From the cell containing the given text, extract its center point as (x, y) coordinate. 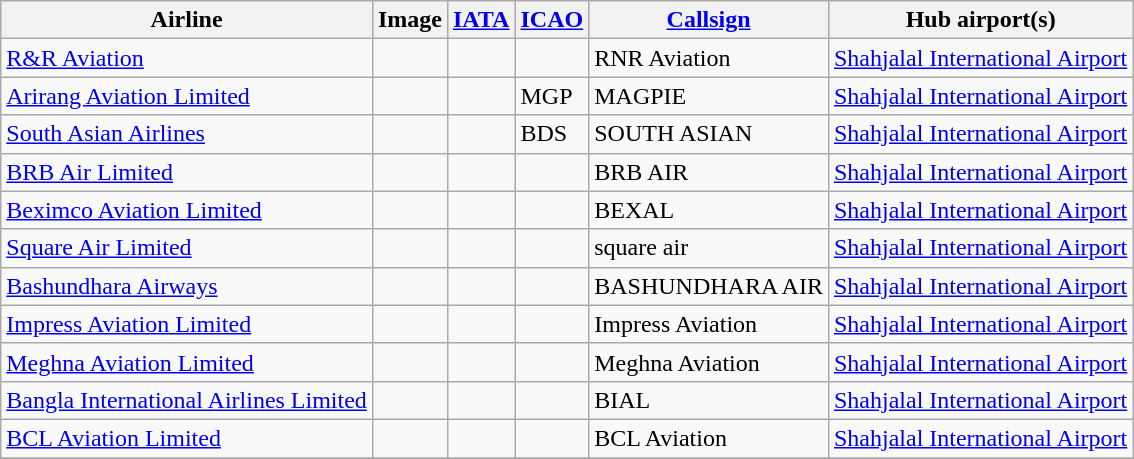
RNR Aviation (709, 58)
square air (709, 248)
Arirang Aviation Limited (187, 96)
South Asian Airlines (187, 134)
Callsign (709, 20)
BRB AIR (709, 172)
R&R Aviation (187, 58)
Square Air Limited (187, 248)
BEXAL (709, 210)
Impress Aviation (709, 324)
Meghna Aviation Limited (187, 362)
BRB Air Limited (187, 172)
Image (410, 20)
Impress Aviation Limited (187, 324)
MGP (552, 96)
Airline (187, 20)
BASHUNDHARA AIR (709, 286)
BDS (552, 134)
BCL Aviation Limited (187, 438)
Beximco Aviation Limited (187, 210)
Bashundhara Airways (187, 286)
ICAO (552, 20)
Hub airport(s) (980, 20)
BIAL (709, 400)
BCL Aviation (709, 438)
SOUTH ASIAN (709, 134)
MAGPIE (709, 96)
Meghna Aviation (709, 362)
Bangla International Airlines Limited (187, 400)
IATA (481, 20)
